Search for the cell housing the specified text and yield its [X, Y] center coordinate. 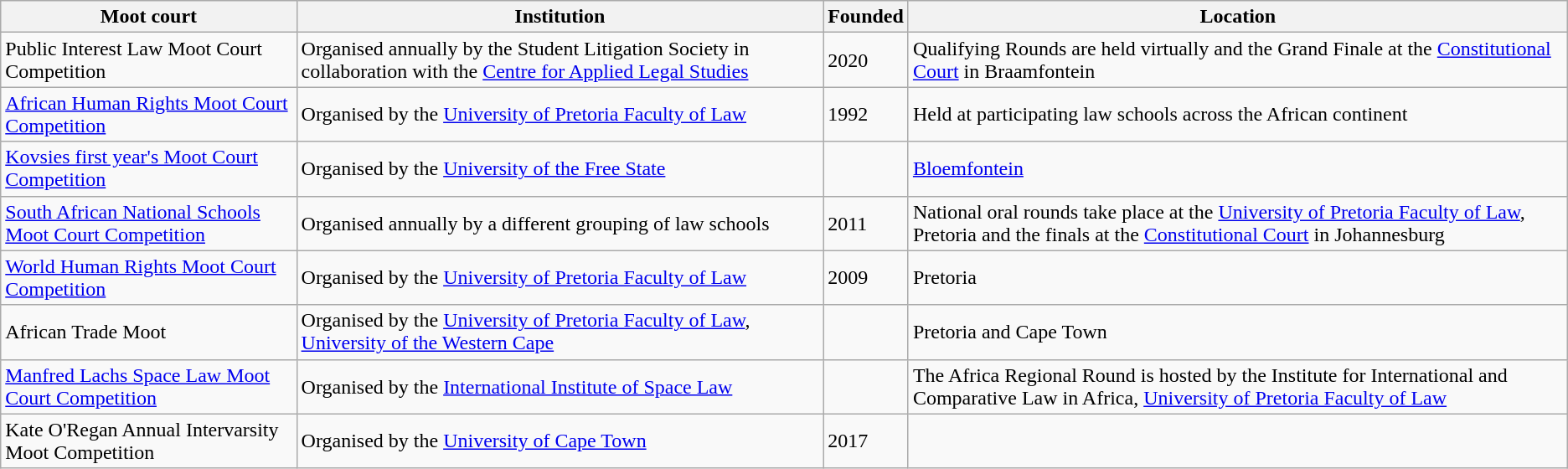
Bloemfontein [1238, 169]
Institution [560, 17]
Kate O'Regan Annual Intervarsity Moot Competition [149, 441]
The Africa Regional Round is hosted by the Institute for International and Comparative Law in Africa, University of Pretoria Faculty of Law [1238, 387]
Founded [866, 17]
Public Interest Law Moot Court Competition [149, 60]
2009 [866, 278]
Qualifying Rounds are held virtually and the Grand Finale at the Constitutional Court in Braamfontein [1238, 60]
African Human Rights Moot Court Competition [149, 114]
Organised by the University of Pretoria Faculty of Law, University of the Western Cape [560, 332]
Manfred Lachs Space Law Moot Court Competition [149, 387]
Location [1238, 17]
Organised annually by a different grouping of law schools [560, 223]
Organised by the International Institute of Space Law [560, 387]
Organised annually by the Student Litigation Society in collaboration with the Centre for Applied Legal Studies [560, 60]
South African National Schools Moot Court Competition [149, 223]
2017 [866, 441]
Held at participating law schools across the African continent [1238, 114]
Organised by the University of the Free State [560, 169]
African Trade Moot [149, 332]
Pretoria [1238, 278]
Kovsies first year's Moot Court Competition [149, 169]
World Human Rights Moot Court Competition [149, 278]
Organised by the University of Cape Town [560, 441]
Moot court [149, 17]
Pretoria and Cape Town [1238, 332]
2011 [866, 223]
1992 [866, 114]
2020 [866, 60]
National oral rounds take place at the University of Pretoria Faculty of Law, Pretoria and the finals at the Constitutional Court in Johannesburg [1238, 223]
